Locate the cell with the specified text and output its (X, Y) center coordinate. 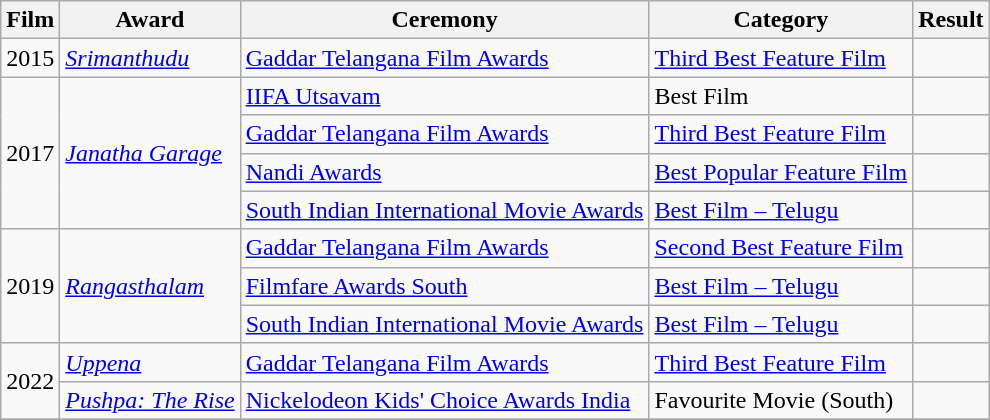
Janatha Garage (150, 153)
Srimanthudu (150, 58)
Favourite Movie (South) (781, 400)
Second Best Feature Film (781, 248)
Best Popular Feature Film (781, 172)
Result (951, 20)
Best Film (781, 96)
2019 (30, 286)
Filmfare Awards South (444, 286)
Uppena (150, 362)
IIFA Utsavam (444, 96)
Film (30, 20)
Pushpa: The Rise (150, 400)
2022 (30, 381)
2017 (30, 153)
Ceremony (444, 20)
Award (150, 20)
Category (781, 20)
2015 (30, 58)
Nandi Awards (444, 172)
Rangasthalam (150, 286)
Nickelodeon Kids' Choice Awards India (444, 400)
